Provide the [X, Y] coordinate of the cell's center where the given text is located.  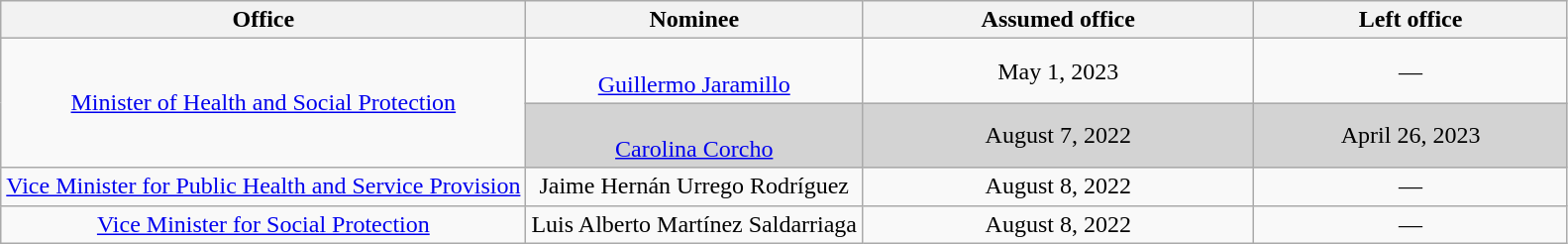
May 1, 2023 [1058, 71]
Office [263, 20]
Carolina Corcho [694, 135]
Guillermo Jaramillo [694, 71]
Jaime Hernán Urrego Rodríguez [694, 186]
Nominee [694, 20]
Vice Minister for Public Health and Service Provision [263, 186]
Luis Alberto Martínez Saldarriaga [694, 224]
Left office [1411, 20]
Vice Minister for Social Protection [263, 224]
Assumed office [1058, 20]
April 26, 2023 [1411, 135]
August 7, 2022 [1058, 135]
Minister of Health and Social Protection [263, 103]
